Locate the cell with the specified text and output its (X, Y) center coordinate. 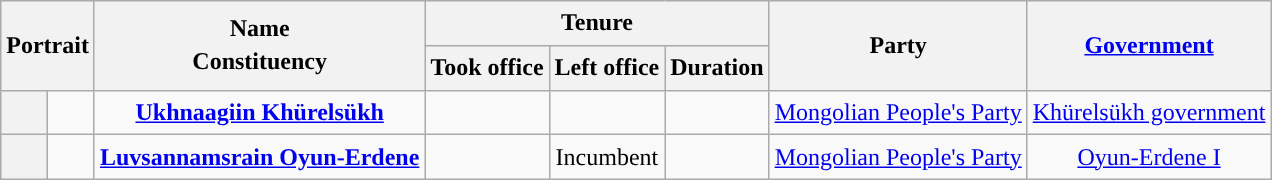
Took office (487, 68)
Luvsannamsrain Oyun-Erdene (259, 158)
Khürelsükh government (1149, 112)
Duration (717, 68)
Left office (607, 68)
Party (898, 46)
Portrait (48, 46)
NameConstituency (259, 46)
Incumbent (607, 158)
Ukhnaagiin Khürelsükh (259, 112)
Tenure (597, 24)
Oyun-Erdene I (1149, 158)
Government (1149, 46)
